Provide the (X, Y) coordinate of the cell's center where the given text is located.  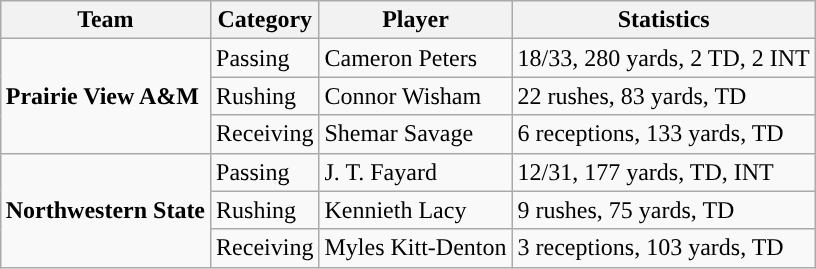
Player (416, 20)
12/31, 177 yards, TD, INT (664, 172)
Statistics (664, 20)
9 rushes, 75 yards, TD (664, 210)
Myles Kitt-Denton (416, 248)
Kennieth Lacy (416, 210)
18/33, 280 yards, 2 TD, 2 INT (664, 58)
Team (105, 20)
Connor Wisham (416, 96)
6 receptions, 133 yards, TD (664, 134)
J. T. Fayard (416, 172)
Shemar Savage (416, 134)
Category (265, 20)
3 receptions, 103 yards, TD (664, 248)
Northwestern State (105, 210)
22 rushes, 83 yards, TD (664, 96)
Prairie View A&M (105, 96)
Cameron Peters (416, 58)
